Determine the (X, Y) coordinate at the center of the cell enclosing the given text.  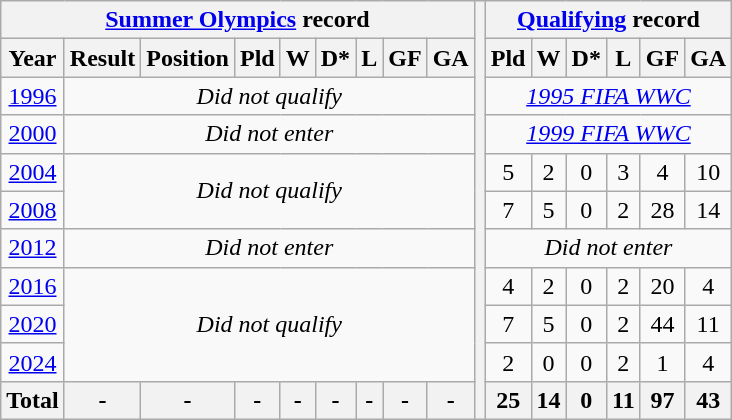
2024 (33, 362)
Total (33, 400)
2004 (33, 172)
2000 (33, 134)
28 (662, 210)
1 (662, 362)
2008 (33, 210)
1999 FIFA WWC (608, 134)
Summer Olympics record (238, 20)
10 (708, 172)
Year (33, 58)
20 (662, 286)
25 (508, 400)
1995 FIFA WWC (608, 96)
2020 (33, 324)
43 (708, 400)
2012 (33, 248)
Qualifying record (608, 20)
Position (188, 58)
3 (623, 172)
97 (662, 400)
Result (102, 58)
2016 (33, 286)
1996 (33, 96)
44 (662, 324)
